From the cell containing the given text, extract its center point as [X, Y] coordinate. 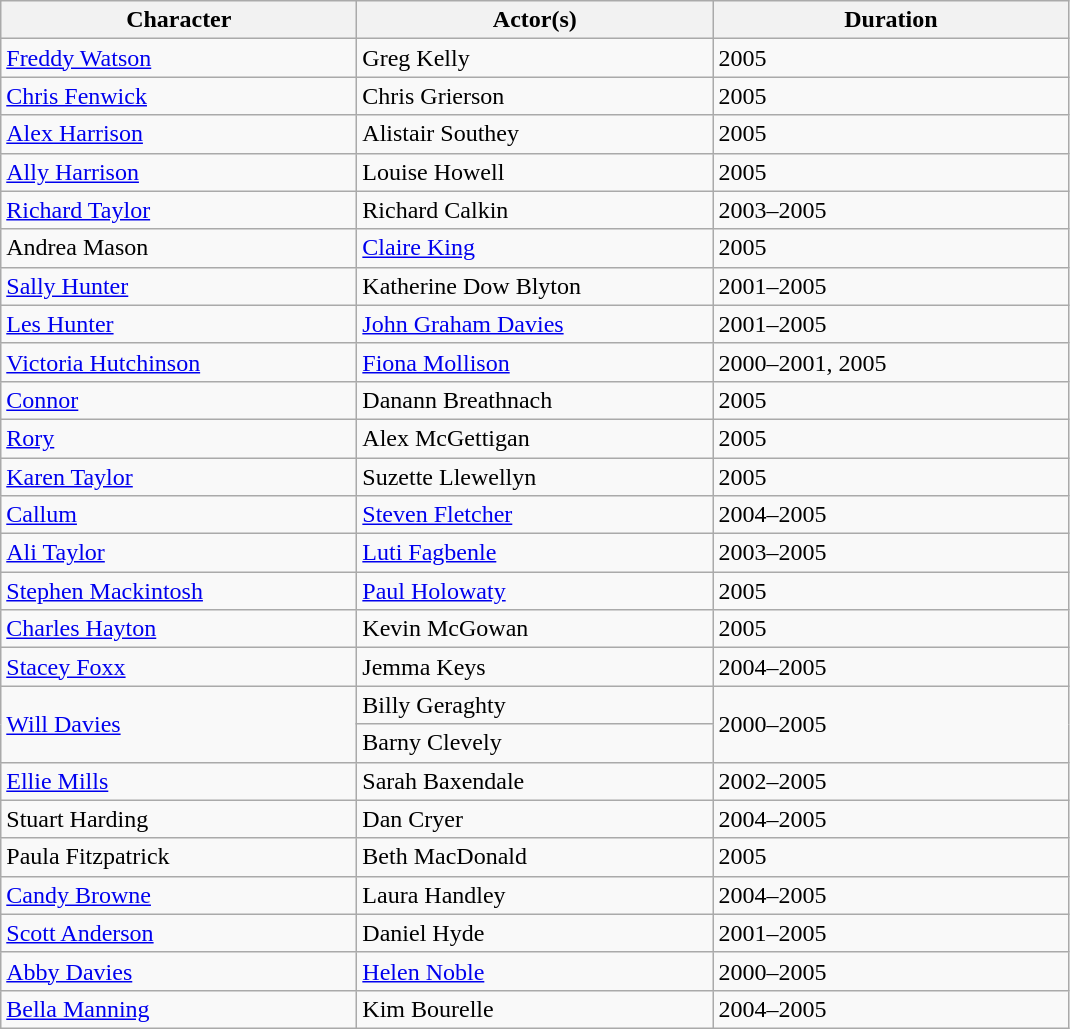
Bella Manning [179, 1009]
Billy Geraghty [535, 705]
Fiona Mollison [535, 362]
Danann Breathnach [535, 400]
Freddy Watson [179, 58]
Jemma Keys [535, 667]
2002–2005 [891, 781]
Stacey Foxx [179, 667]
Louise Howell [535, 172]
Alistair Southey [535, 134]
2000–2001, 2005 [891, 362]
Sally Hunter [179, 286]
Luti Fagbenle [535, 553]
Charles Hayton [179, 629]
Kim Bourelle [535, 1009]
Suzette Llewellyn [535, 477]
Katherine Dow Blyton [535, 286]
Greg Kelly [535, 58]
Kevin McGowan [535, 629]
Laura Handley [535, 895]
John Graham Davies [535, 324]
Callum [179, 515]
Connor [179, 400]
Ali Taylor [179, 553]
Stuart Harding [179, 819]
Karen Taylor [179, 477]
Chris Grierson [535, 96]
Abby Davies [179, 971]
Rory [179, 438]
Daniel Hyde [535, 933]
Candy Browne [179, 895]
Andrea Mason [179, 248]
Alex McGettigan [535, 438]
Richard Calkin [535, 210]
Les Hunter [179, 324]
Chris Fenwick [179, 96]
Will Davies [179, 724]
Dan Cryer [535, 819]
Beth MacDonald [535, 857]
Paula Fitzpatrick [179, 857]
Claire King [535, 248]
Steven Fletcher [535, 515]
Ally Harrison [179, 172]
Helen Noble [535, 971]
Scott Anderson [179, 933]
Paul Holowaty [535, 591]
Barny Clevely [535, 743]
Victoria Hutchinson [179, 362]
Alex Harrison [179, 134]
Sarah Baxendale [535, 781]
Duration [891, 20]
Character [179, 20]
Actor(s) [535, 20]
Ellie Mills [179, 781]
Stephen Mackintosh [179, 591]
Richard Taylor [179, 210]
